Return the [X, Y] coordinate for the center point of the cell that contains the specified text.  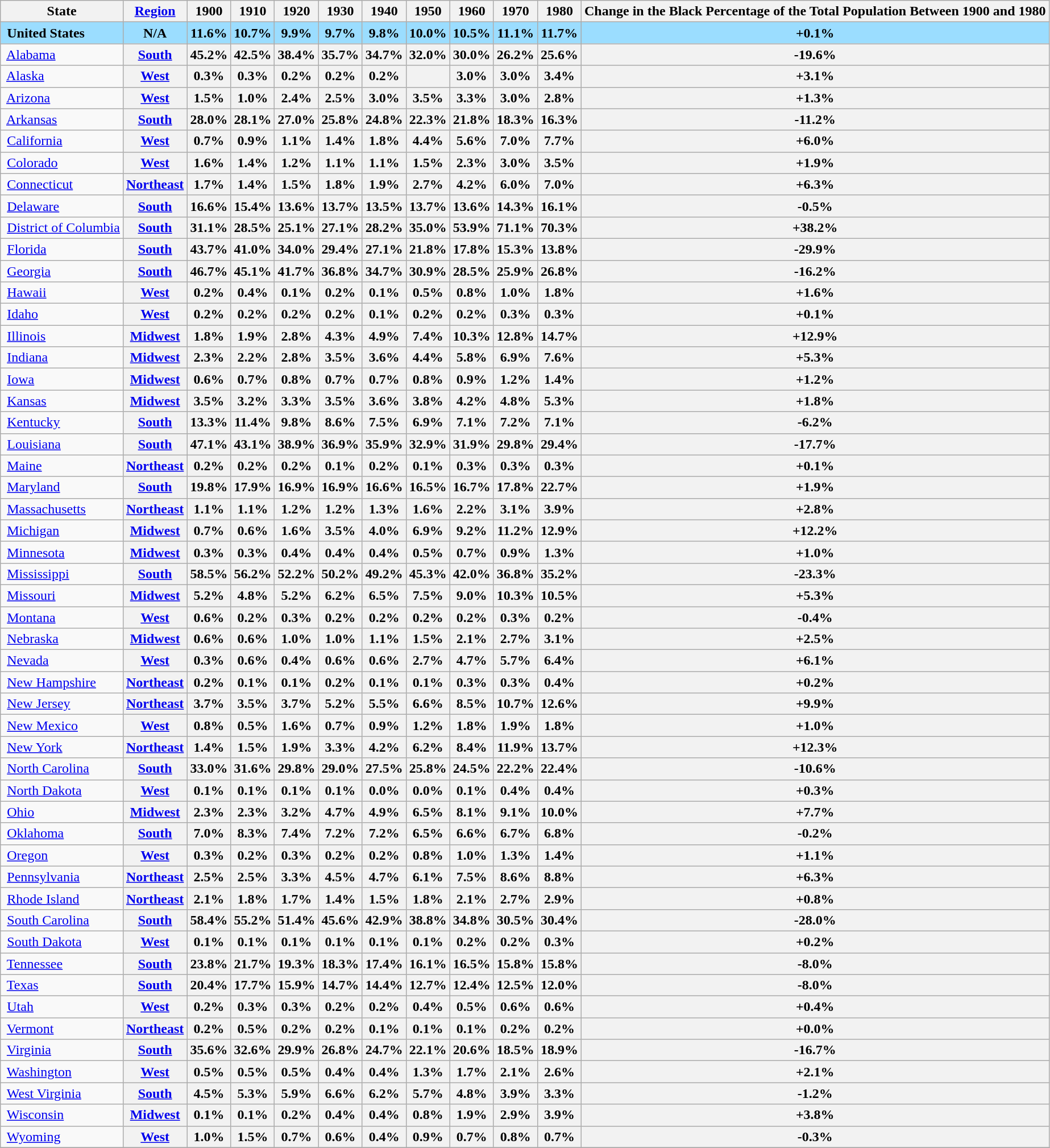
+3.1% [815, 76]
34.0% [297, 249]
West Virginia [62, 1093]
16.3% [559, 119]
25.6% [559, 55]
43.1% [252, 444]
25.9% [515, 271]
20.6% [472, 1050]
Nevada [62, 661]
+0.4% [815, 1007]
-16.2% [815, 271]
15.9% [297, 985]
District of Columbia [62, 227]
Pennsylvania [62, 877]
22.4% [559, 769]
29.9% [297, 1050]
28.0% [209, 119]
Mississippi [62, 574]
11.7% [559, 33]
12.8% [515, 336]
31.1% [209, 227]
50.2% [340, 574]
6.8% [559, 834]
Oregon [62, 855]
Wyoming [62, 1137]
3.4% [559, 76]
Louisiana [62, 444]
Montana [62, 617]
-11.2% [815, 119]
30.4% [559, 920]
+1.2% [815, 379]
1930 [340, 11]
Arkansas [62, 119]
16.7% [472, 487]
Illinois [62, 336]
35.2% [559, 574]
Region [155, 11]
31.6% [252, 769]
1950 [428, 11]
Arizona [62, 98]
Indiana [62, 358]
Maine [62, 466]
South Carolina [62, 920]
23.8% [209, 964]
6.4% [559, 661]
Change in the Black Percentage of the Total Population Between 1900 and 1980 [815, 11]
12.4% [472, 985]
35.6% [209, 1050]
41.7% [297, 271]
+38.2% [815, 227]
Virginia [62, 1050]
51.4% [297, 920]
+2.5% [815, 639]
Kentucky [62, 422]
Connecticut [62, 184]
12.9% [559, 531]
+12.3% [815, 747]
-28.0% [815, 920]
+1.3% [815, 98]
New Mexico [62, 726]
7.6% [559, 358]
Vermont [62, 1029]
Delaware [62, 206]
-29.9% [815, 249]
New York [62, 747]
+2.8% [815, 509]
+0.8% [815, 898]
7.7% [559, 141]
Idaho [62, 314]
18.5% [515, 1050]
8.3% [252, 834]
11.1% [515, 33]
4.3% [340, 336]
+1.6% [815, 293]
30.5% [515, 920]
19.3% [297, 964]
70.3% [559, 227]
27.0% [297, 119]
Washington [62, 1072]
32.6% [252, 1050]
-17.7% [815, 444]
California [62, 141]
United States [62, 33]
28.2% [384, 227]
36.9% [340, 444]
13.5% [384, 206]
42.0% [472, 574]
45.6% [340, 920]
-16.7% [815, 1050]
58.4% [209, 920]
20.4% [209, 985]
42.5% [252, 55]
13.8% [559, 249]
Utah [62, 1007]
35.0% [428, 227]
Massachusetts [62, 509]
35.9% [384, 444]
5.6% [472, 141]
North Carolina [62, 769]
+12.9% [815, 336]
42.9% [384, 920]
11.9% [515, 747]
38.9% [297, 444]
-0.4% [815, 617]
25.1% [297, 227]
-6.2% [815, 422]
53.9% [472, 227]
9.7% [340, 33]
21.7% [252, 964]
2.6% [559, 1072]
5.8% [472, 358]
38.4% [297, 55]
Missouri [62, 595]
71.1% [515, 227]
5.9% [297, 1093]
24.5% [472, 769]
38.8% [428, 920]
47.1% [209, 444]
3.8% [428, 401]
4.0% [384, 531]
22.3% [428, 119]
18.9% [559, 1050]
Tennessee [62, 964]
49.2% [384, 574]
1940 [384, 11]
North Dakota [62, 790]
-23.3% [815, 574]
Kansas [62, 401]
58.5% [209, 574]
56.2% [252, 574]
45.2% [209, 55]
1970 [515, 11]
19.8% [209, 487]
30.0% [472, 55]
N/A [155, 33]
1900 [209, 11]
45.1% [252, 271]
12.5% [515, 985]
1980 [559, 11]
Maryland [62, 487]
Minnesota [62, 552]
6.0% [515, 184]
14.4% [384, 985]
+2.1% [815, 1072]
15.4% [252, 206]
+6.0% [815, 141]
55.2% [252, 920]
-10.6% [815, 769]
6.1% [428, 877]
1920 [297, 11]
-19.6% [815, 55]
24.8% [384, 119]
5.5% [384, 704]
+6.1% [815, 661]
+7.7% [815, 812]
29.0% [340, 769]
14.3% [515, 206]
Rhode Island [62, 898]
8.4% [472, 747]
Alabama [62, 55]
45.3% [428, 574]
South Dakota [62, 942]
New Hampshire [62, 682]
Georgia [62, 271]
Michigan [62, 531]
11.2% [515, 531]
+1.1% [815, 855]
9.9% [297, 33]
+9.9% [815, 704]
9.2% [472, 531]
-0.3% [815, 1137]
27.5% [384, 769]
41.0% [252, 249]
9.1% [515, 812]
22.7% [559, 487]
New Jersey [62, 704]
+0.0% [815, 1029]
8.5% [472, 704]
Nebraska [62, 639]
-0.2% [815, 834]
Texas [62, 985]
8.8% [559, 877]
12.0% [559, 985]
Oklahoma [62, 834]
24.7% [384, 1050]
+12.2% [815, 531]
State [62, 11]
2.4% [297, 98]
Hawaii [62, 293]
12.7% [428, 985]
1910 [252, 11]
13.3% [209, 422]
33.0% [209, 769]
22.1% [428, 1050]
15.3% [515, 249]
+3.8% [815, 1115]
Wisconsin [62, 1115]
43.7% [209, 249]
-0.5% [815, 206]
Florida [62, 249]
17.4% [384, 964]
11.4% [252, 422]
-1.2% [815, 1093]
Iowa [62, 379]
26.2% [515, 55]
32.9% [428, 444]
22.2% [515, 769]
52.2% [297, 574]
9.0% [472, 595]
Ohio [62, 812]
8.1% [472, 812]
6.7% [515, 834]
11.6% [209, 33]
28.1% [252, 119]
17.7% [252, 985]
+0.3% [815, 790]
31.9% [472, 444]
34.8% [472, 920]
+1.8% [815, 401]
17.9% [252, 487]
Colorado [62, 163]
12.6% [559, 704]
30.9% [428, 271]
1960 [472, 11]
Alaska [62, 76]
46.7% [209, 271]
35.7% [340, 55]
32.0% [428, 55]
